Pinpoint the cell where the given text exists, returning its (x, y) midpoint coordinate. 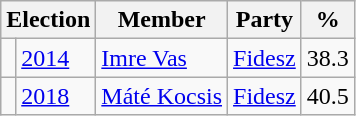
38.3 (328, 58)
2018 (56, 96)
40.5 (328, 96)
Imre Vas (162, 58)
Máté Kocsis (162, 96)
Election (48, 20)
2014 (56, 58)
% (328, 20)
Member (162, 20)
Party (265, 20)
